Pinpoint the cell where the given text exists, returning its [x, y] midpoint coordinate. 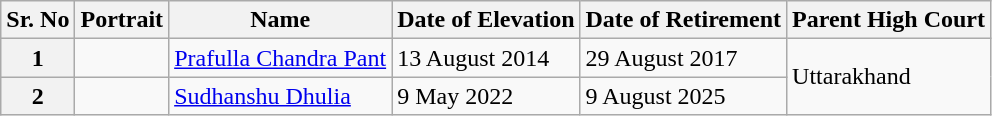
2 [38, 96]
Parent High Court [889, 20]
Sr. No [38, 20]
13 August 2014 [486, 58]
Date of Elevation [486, 20]
Sudhanshu Dhulia [280, 96]
Name [280, 20]
9 May 2022 [486, 96]
1 [38, 58]
Portrait [122, 20]
Uttarakhand [889, 77]
Prafulla Chandra Pant [280, 58]
Date of Retirement [684, 20]
29 August 2017 [684, 58]
9 August 2025 [684, 96]
